Determine the (X, Y) coordinate at the center of the cell enclosing the given text.  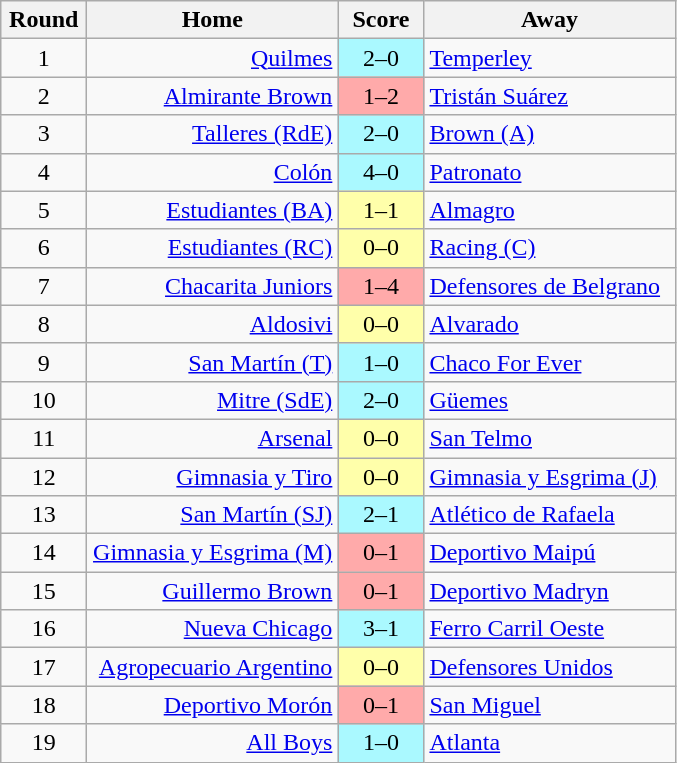
8 (44, 324)
7 (44, 286)
Chacarita Juniors (212, 286)
Ferro Carril Oeste (550, 629)
2–1 (381, 515)
San Telmo (550, 438)
1 (44, 58)
Home (212, 20)
All Boys (212, 743)
Tristán Suárez (550, 96)
10 (44, 400)
3–1 (381, 629)
Deportivo Morón (212, 705)
Guillermo Brown (212, 591)
Estudiantes (BA) (212, 210)
13 (44, 515)
1–4 (381, 286)
17 (44, 667)
San Martín (SJ) (212, 515)
Aldosivi (212, 324)
Gimnasia y Tiro (212, 477)
Güemes (550, 400)
Almirante Brown (212, 96)
Almagro (550, 210)
18 (44, 705)
Deportivo Maipú (550, 553)
5 (44, 210)
Talleres (RdE) (212, 134)
Round (44, 20)
Away (550, 20)
Atlanta (550, 743)
Alvarado (550, 324)
Racing (C) (550, 248)
San Miguel (550, 705)
15 (44, 591)
Brown (A) (550, 134)
Deportivo Madryn (550, 591)
6 (44, 248)
4–0 (381, 172)
Defensores de Belgrano (550, 286)
Agropecuario Argentino (212, 667)
Colón (212, 172)
12 (44, 477)
11 (44, 438)
Patronato (550, 172)
14 (44, 553)
Gimnasia y Esgrima (J) (550, 477)
3 (44, 134)
Temperley (550, 58)
19 (44, 743)
2 (44, 96)
Estudiantes (RC) (212, 248)
Arsenal (212, 438)
9 (44, 362)
1–1 (381, 210)
San Martín (T) (212, 362)
Chaco For Ever (550, 362)
1–2 (381, 96)
Nueva Chicago (212, 629)
Mitre (SdE) (212, 400)
Atlético de Rafaela (550, 515)
Defensores Unidos (550, 667)
16 (44, 629)
Quilmes (212, 58)
4 (44, 172)
Score (381, 20)
Gimnasia y Esgrima (M) (212, 553)
